Provide the (X, Y) coordinate of the cell's center where the given text is located.  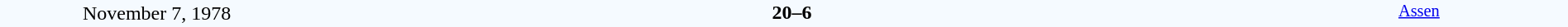
20–6 (791, 12)
Assen (1419, 13)
November 7, 1978 (157, 13)
